Determine the (X, Y) coordinate at the center of the cell enclosing the given text.  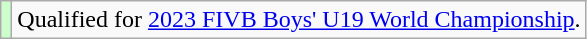
Qualified for 2023 FIVB Boys' U19 World Championship. (299, 20)
